For the text-containing cell, return its midpoint in (X, Y) coordinate format. 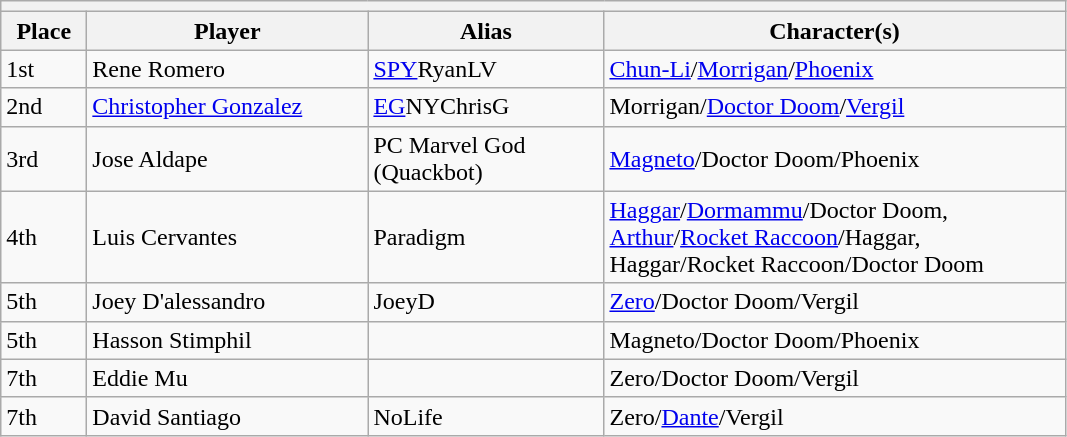
Chun-Li/Morrigan/Phoenix (834, 69)
Joey D'alessandro (228, 302)
Christopher Gonzalez (228, 107)
PC Marvel God (Quackbot) (486, 158)
Hasson Stimphil (228, 340)
Luis Cervantes (228, 237)
Rene Romero (228, 69)
Player (228, 31)
3rd (44, 158)
Alias (486, 31)
SPYRyanLV (486, 69)
Morrigan/Doctor Doom/Vergil (834, 107)
Jose Aldape (228, 158)
EGNYChrisG (486, 107)
JoeyD (486, 302)
2nd (44, 107)
Eddie Mu (228, 378)
Haggar/Dormammu/Doctor Doom, Arthur/Rocket Raccoon/Haggar, Haggar/Rocket Raccoon/Doctor Doom (834, 237)
David Santiago (228, 416)
Zero/Dante/Vergil (834, 416)
Character(s) (834, 31)
Place (44, 31)
4th (44, 237)
1st (44, 69)
NoLife (486, 416)
Paradigm (486, 237)
